Determine the [x, y] coordinate at the center of the cell enclosing the given text.  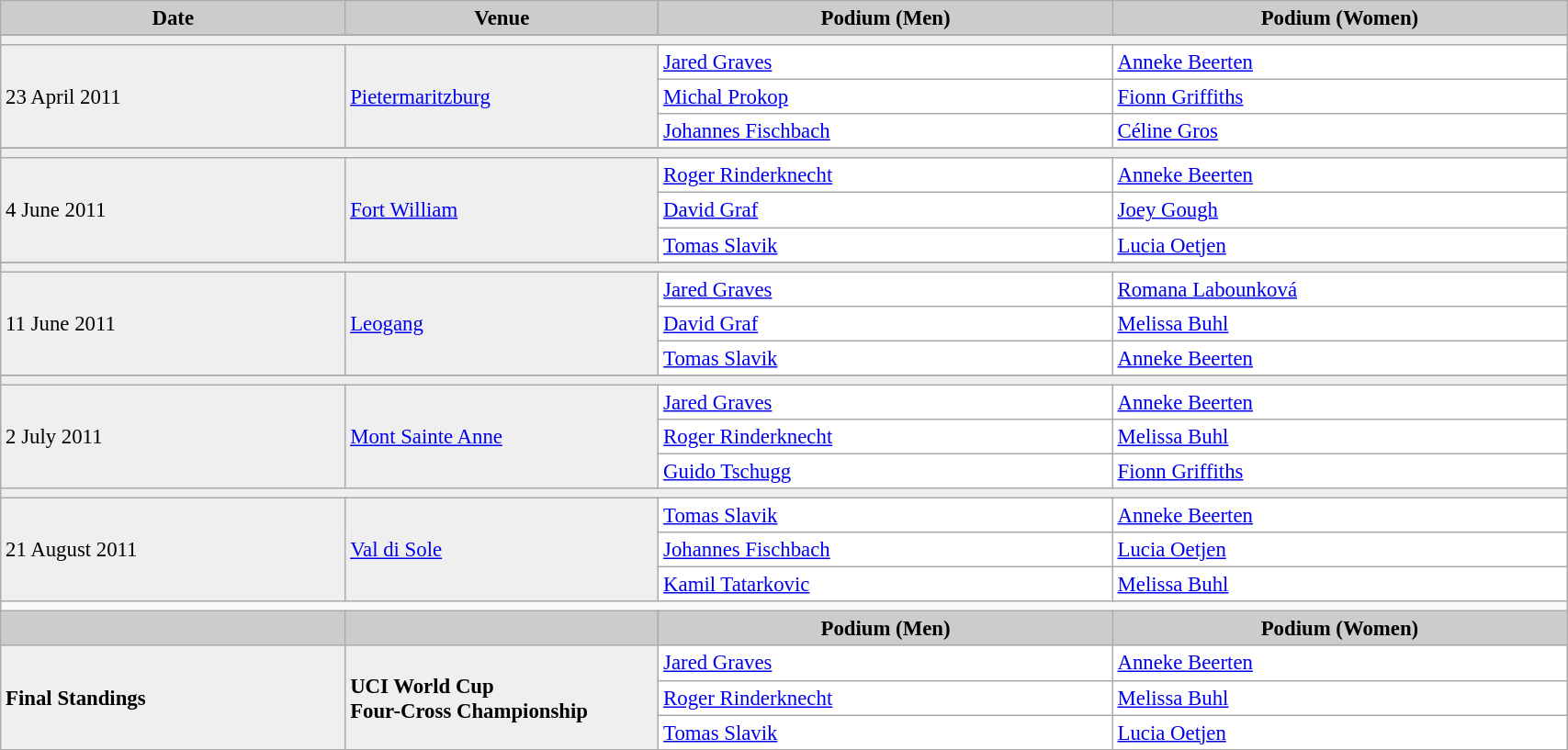
Venue [502, 18]
Céline Gros [1339, 131]
4 June 2011 [173, 209]
11 June 2011 [173, 323]
Romana Labounková [1339, 289]
UCI World Cup Four-Cross Championship [502, 698]
Fort William [502, 209]
Joey Gough [1339, 210]
Kamil Tatarkovic [886, 585]
Final Standings [173, 698]
Date [173, 18]
Leogang [502, 323]
Pietermaritzburg [502, 97]
Mont Sainte Anne [502, 437]
23 April 2011 [173, 97]
Val di Sole [502, 551]
2 July 2011 [173, 437]
Michal Prokop [886, 97]
21 August 2011 [173, 551]
Guido Tschugg [886, 471]
